Output the [X, Y] coordinate of the center of the cell containing the given text.  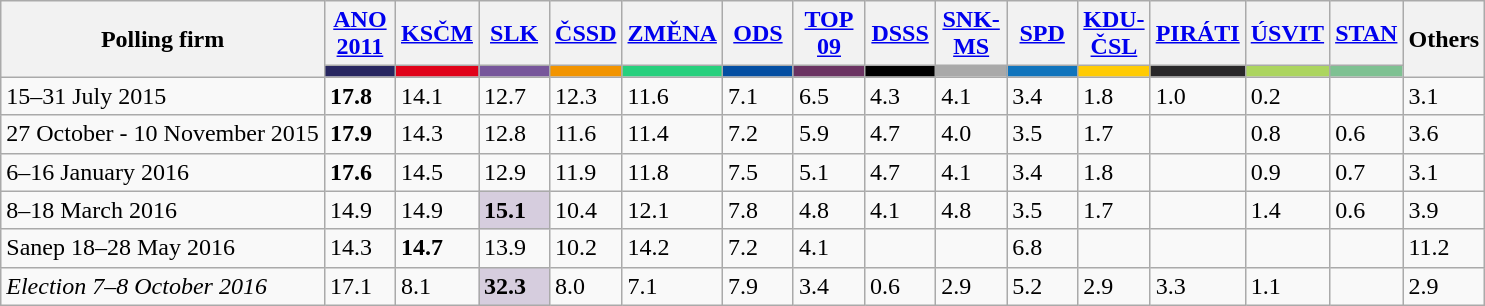
11.8 [672, 172]
14.1 [436, 96]
15.1 [514, 210]
13.9 [514, 248]
0.8 [1287, 134]
6.5 [828, 96]
17.9 [360, 134]
0.2 [1287, 96]
7.8 [758, 210]
14.7 [436, 248]
TOP 09 [828, 34]
7.9 [758, 286]
Election 7–8 October 2016 [163, 286]
3.6 [1444, 134]
0.7 [1366, 172]
10.2 [586, 248]
1.0 [1198, 96]
1.1 [1287, 286]
12.1 [672, 210]
0.9 [1287, 172]
DSSS [900, 34]
3.3 [1198, 286]
5.9 [828, 134]
15–31 July 2015 [163, 96]
7.5 [758, 172]
5.1 [828, 172]
8.0 [586, 286]
SPD [1042, 34]
6–16 January 2016 [163, 172]
Others [1444, 39]
14.2 [672, 248]
11.4 [672, 134]
17.1 [360, 286]
Polling firm [163, 39]
8–18 March 2016 [163, 210]
8.1 [436, 286]
Sanep 18–28 May 2016 [163, 248]
4.0 [972, 134]
12.8 [514, 134]
12.9 [514, 172]
3.9 [1444, 210]
KDU-ČSL [1114, 34]
5.2 [1042, 286]
PIRÁTI [1198, 34]
10.4 [586, 210]
ČSSD [586, 34]
ODS [758, 34]
11.2 [1444, 248]
ÚSVIT [1287, 34]
11.9 [586, 172]
1.4 [1287, 210]
14.5 [436, 172]
17.6 [360, 172]
6.8 [1042, 248]
12.7 [514, 96]
SLK [514, 34]
ZMĚNA [672, 34]
17.8 [360, 96]
4.3 [900, 96]
SNK-MS [972, 34]
KSČM [436, 34]
32.3 [514, 286]
12.3 [586, 96]
27 October - 10 November 2015 [163, 134]
ANO 2011 [360, 34]
STAN [1366, 34]
